From the cell containing the given text, extract its center point as (X, Y) coordinate. 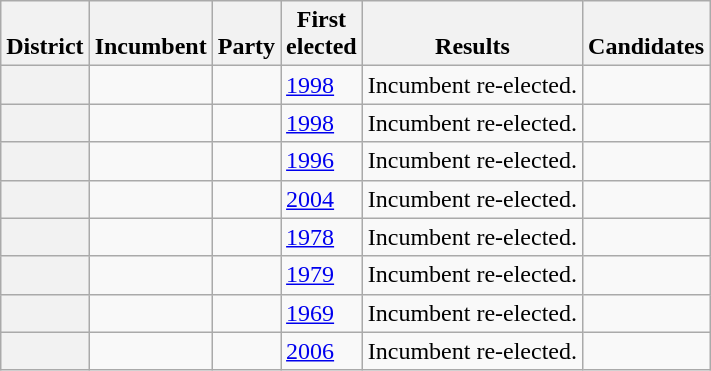
2006 (322, 351)
Firstelected (322, 34)
Incumbent (150, 34)
Party (246, 34)
Results (472, 34)
2004 (322, 199)
1969 (322, 313)
1996 (322, 161)
1978 (322, 237)
District (45, 34)
Candidates (646, 34)
1979 (322, 275)
